For the text-containing cell, return its midpoint in [X, Y] coordinate format. 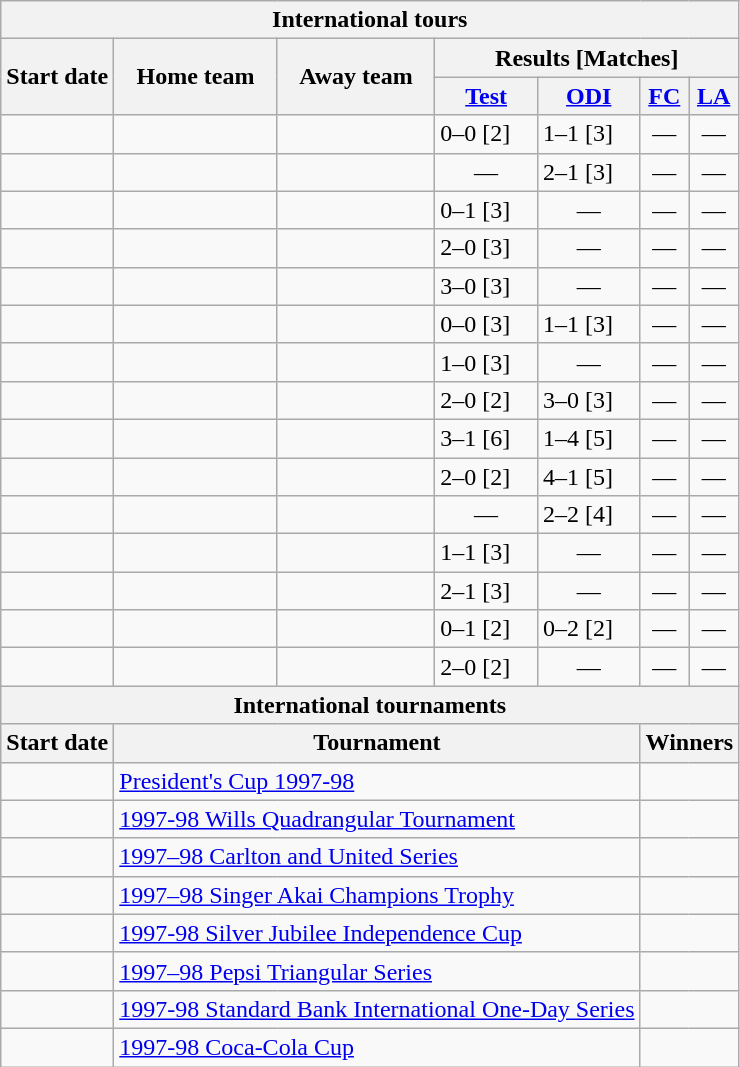
Away team [356, 77]
1997-98 Standard Bank International One-Day Series [377, 1009]
Results [Matches] [587, 58]
1997-98 Coca-Cola Cup [377, 1047]
Tournament [377, 743]
1997-98 Wills Quadrangular Tournament [377, 819]
0–0 [3] [486, 324]
International tournaments [370, 705]
Test [486, 96]
0–0 [2] [486, 134]
1997-98 Silver Jubilee Independence Cup [377, 933]
1–0 [3] [486, 362]
1–4 [5] [588, 438]
1997–98 Pepsi Triangular Series [377, 971]
0–1 [3] [486, 210]
ODI [588, 96]
1997–98 Singer Akai Champions Trophy [377, 895]
0–1 [2] [486, 629]
President's Cup 1997-98 [377, 781]
2–0 [3] [486, 248]
LA [714, 96]
2–2 [4] [588, 515]
FC [664, 96]
Winners [690, 743]
3–1 [6] [486, 438]
International tours [370, 20]
Home team [196, 77]
1997–98 Carlton and United Series [377, 857]
0–2 [2] [588, 629]
4–1 [5] [588, 477]
